Search for the cell housing the specified text and yield its [x, y] center coordinate. 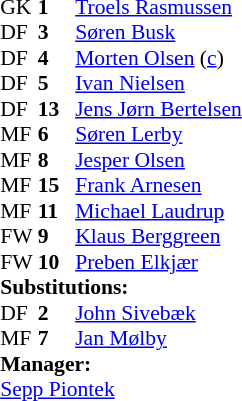
9 [57, 237]
Manager: [121, 364]
Søren Lerby [158, 135]
Substitutions: [121, 287]
Frank Arnesen [158, 185]
13 [57, 109]
Preben Elkjær [158, 262]
8 [57, 160]
Michael Laudrup [158, 211]
Morten Olsen (c) [158, 58]
Jan Mølby [158, 339]
4 [57, 58]
5 [57, 83]
10 [57, 262]
7 [57, 339]
11 [57, 211]
Ivan Nielsen [158, 83]
Jens Jørn Bertelsen [158, 109]
Klaus Berggreen [158, 237]
15 [57, 185]
Søren Busk [158, 33]
John Sivebæk [158, 313]
Jesper Olsen [158, 160]
6 [57, 135]
3 [57, 33]
2 [57, 313]
